Capture the cell that displays the provided text and extract its [X, Y] central coordinate. 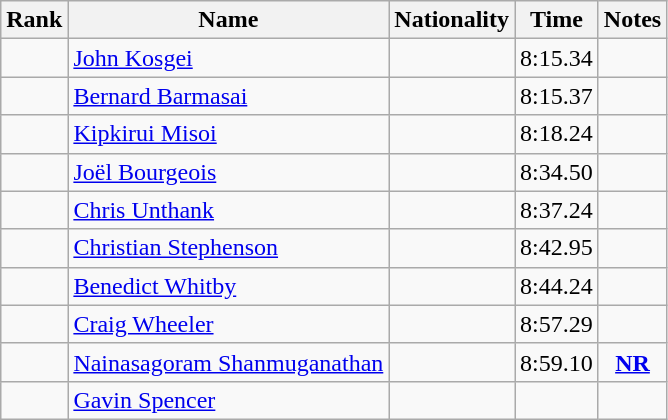
8:44.24 [557, 286]
8:15.34 [557, 58]
Rank [34, 20]
Benedict Whitby [228, 286]
Chris Unthank [228, 210]
Craig Wheeler [228, 324]
8:15.37 [557, 96]
Name [228, 20]
Christian Stephenson [228, 248]
8:34.50 [557, 172]
Bernard Barmasai [228, 96]
8:57.29 [557, 324]
Joël Bourgeois [228, 172]
Kipkirui Misoi [228, 134]
Notes [632, 20]
8:42.95 [557, 248]
8:59.10 [557, 362]
Time [557, 20]
8:18.24 [557, 134]
John Kosgei [228, 58]
Gavin Spencer [228, 400]
NR [632, 362]
Nationality [452, 20]
Nainasagoram Shanmuganathan [228, 362]
8:37.24 [557, 210]
